Pinpoint the cell where the given text exists, returning its [X, Y] midpoint coordinate. 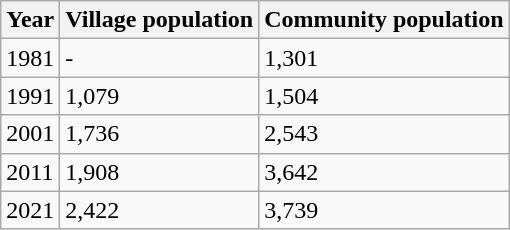
2021 [30, 210]
- [160, 58]
2011 [30, 172]
1,736 [160, 134]
2,422 [160, 210]
3,739 [384, 210]
1,301 [384, 58]
Year [30, 20]
1981 [30, 58]
Village population [160, 20]
2001 [30, 134]
3,642 [384, 172]
1,079 [160, 96]
1,504 [384, 96]
Community population [384, 20]
2,543 [384, 134]
1991 [30, 96]
1,908 [160, 172]
